Capture the cell that displays the provided text and extract its [x, y] central coordinate. 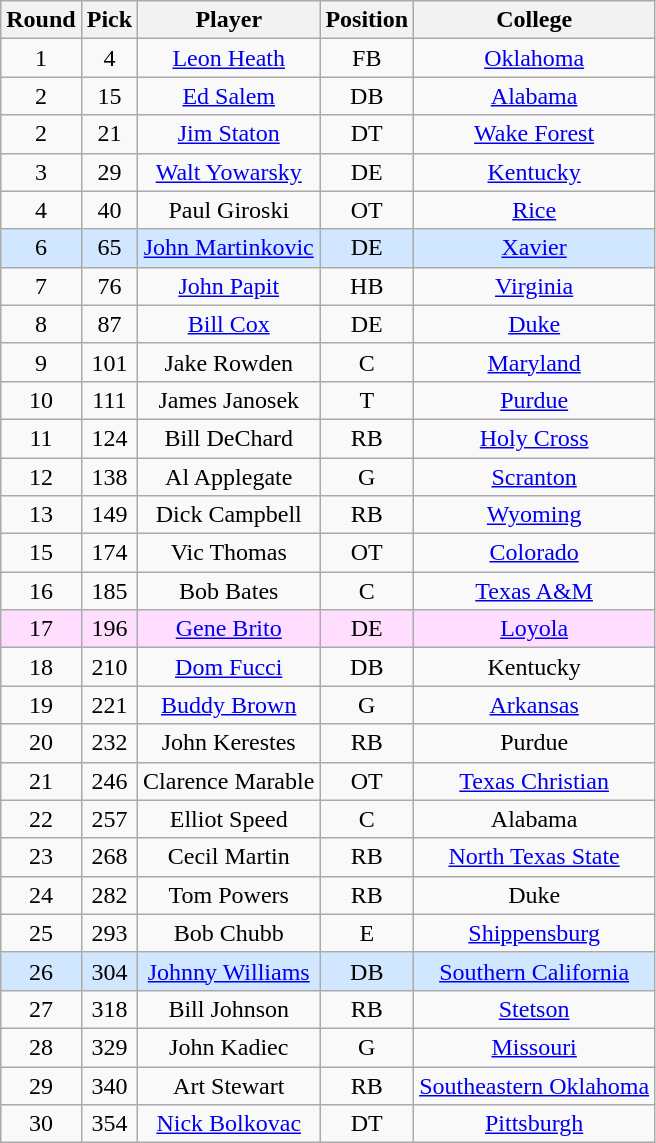
Scranton [534, 477]
Virginia [534, 286]
John Papit [229, 286]
8 [41, 324]
17 [41, 629]
149 [109, 515]
6 [41, 248]
Clarence Marable [229, 781]
Pick [109, 20]
18 [41, 667]
Position [367, 20]
Missouri [534, 1047]
Colorado [534, 553]
Loyola [534, 629]
John Kerestes [229, 743]
282 [109, 895]
257 [109, 819]
Gene Brito [229, 629]
Johnny Williams [229, 971]
John Kadiec [229, 1047]
232 [109, 743]
Nick Bolkovac [229, 1124]
210 [109, 667]
Pittsburgh [534, 1124]
40 [109, 210]
1 [41, 58]
318 [109, 1009]
101 [109, 362]
26 [41, 971]
246 [109, 781]
124 [109, 438]
Jake Rowden [229, 362]
7 [41, 286]
Bill DeChard [229, 438]
10 [41, 400]
Holy Cross [534, 438]
Texas A&M [534, 591]
221 [109, 705]
FB [367, 58]
12 [41, 477]
T [367, 400]
Dom Fucci [229, 667]
Paul Giroski [229, 210]
James Janosek [229, 400]
65 [109, 248]
Shippensburg [534, 933]
20 [41, 743]
76 [109, 286]
Art Stewart [229, 1085]
293 [109, 933]
354 [109, 1124]
Al Applegate [229, 477]
3 [41, 172]
304 [109, 971]
HB [367, 286]
Bill Johnson [229, 1009]
Cecil Martin [229, 857]
Dick Campbell [229, 515]
Buddy Brown [229, 705]
11 [41, 438]
340 [109, 1085]
Jim Staton [229, 134]
Leon Heath [229, 58]
Southern California [534, 971]
Stetson [534, 1009]
28 [41, 1047]
Southeastern Oklahoma [534, 1085]
Wyoming [534, 515]
Wake Forest [534, 134]
Oklahoma [534, 58]
Rice [534, 210]
185 [109, 591]
Walt Yowarsky [229, 172]
196 [109, 629]
Arkansas [534, 705]
111 [109, 400]
E [367, 933]
North Texas State [534, 857]
Xavier [534, 248]
Bob Bates [229, 591]
30 [41, 1124]
23 [41, 857]
329 [109, 1047]
College [534, 20]
Tom Powers [229, 895]
22 [41, 819]
Vic Thomas [229, 553]
Player [229, 20]
9 [41, 362]
Maryland [534, 362]
Texas Christian [534, 781]
John Martinkovic [229, 248]
24 [41, 895]
19 [41, 705]
268 [109, 857]
Bob Chubb [229, 933]
13 [41, 515]
27 [41, 1009]
Elliot Speed [229, 819]
Ed Salem [229, 96]
87 [109, 324]
Bill Cox [229, 324]
25 [41, 933]
Round [41, 20]
16 [41, 591]
174 [109, 553]
138 [109, 477]
